Find where the given text appears and provide that cell's center as (X, Y) coordinate. 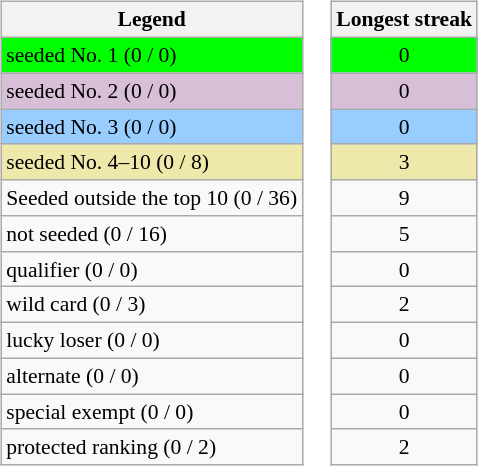
protected ranking (0 / 2) (152, 447)
Longest streak (404, 20)
Legend (152, 20)
9 (404, 198)
not seeded (0 / 16) (152, 234)
seeded No. 4–10 (0 / 8) (152, 162)
Seeded outside the top 10 (0 / 36) (152, 198)
alternate (0 / 0) (152, 376)
seeded No. 2 (0 / 0) (152, 91)
seeded No. 1 (0 / 0) (152, 55)
special exempt (0 / 0) (152, 412)
3 (404, 162)
lucky loser (0 / 0) (152, 340)
qualifier (0 / 0) (152, 269)
seeded No. 3 (0 / 0) (152, 127)
wild card (0 / 3) (152, 305)
5 (404, 234)
